Return the (X, Y) coordinate for the center point of the cell that contains the specified text.  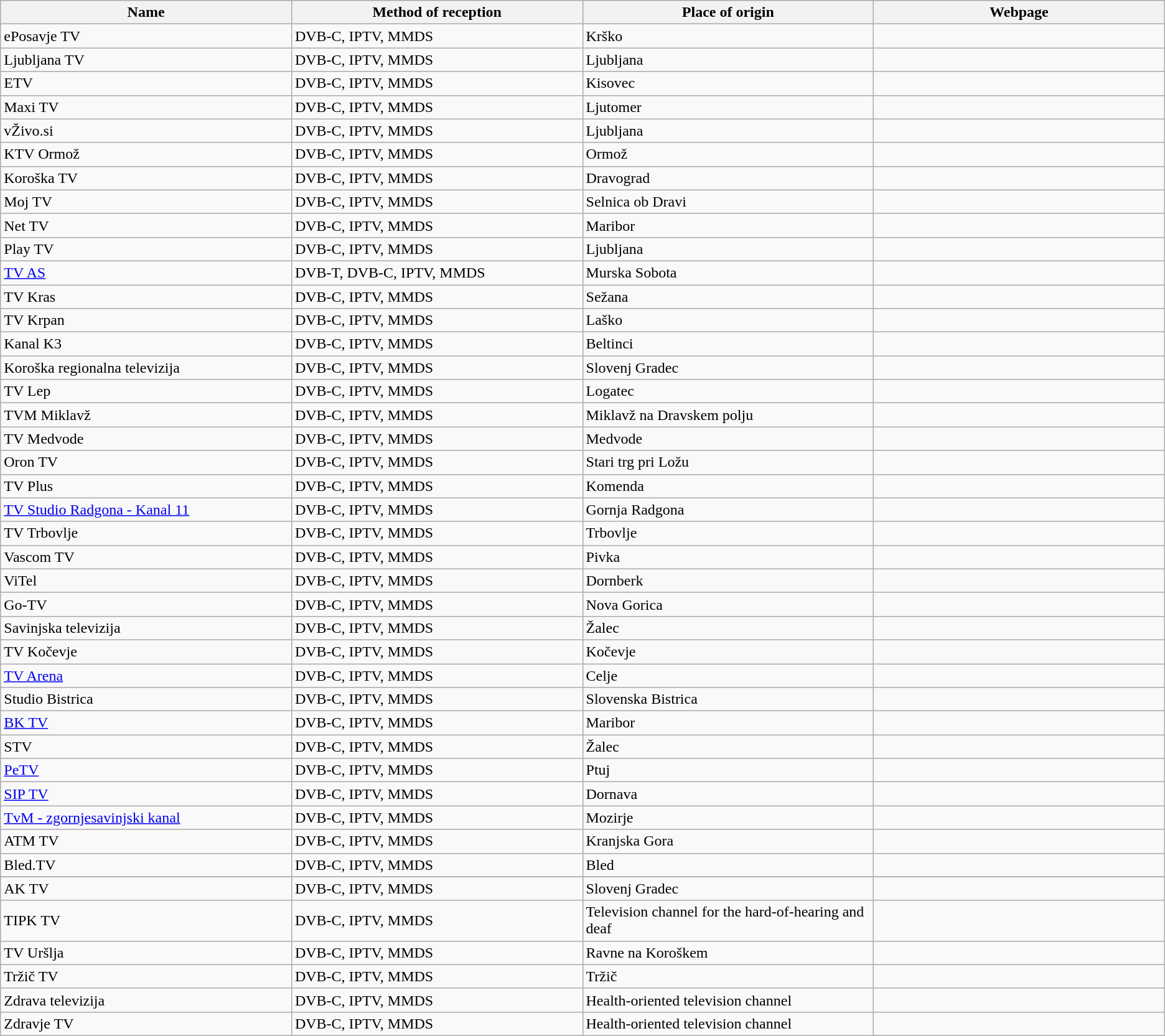
Dravograd (728, 178)
Laško (728, 320)
Medvode (728, 439)
KTV Ormož (146, 154)
TV Lep (146, 391)
TV Krpan (146, 320)
Komenda (728, 486)
Sežana (728, 297)
Beltinci (728, 344)
TV Medvode (146, 439)
TV Kras (146, 297)
Zdravje TV (146, 1024)
TVM Miklavž (146, 415)
Go-TV (146, 604)
Kranjska Gora (728, 841)
Oron TV (146, 462)
TV Arena (146, 675)
ViTel (146, 581)
Place of origin (728, 12)
Logatec (728, 391)
Bled.TV (146, 865)
DVB-T, DVB-C, IPTV, MMDS (437, 273)
Koroška TV (146, 178)
Dornberk (728, 581)
BK TV (146, 723)
Maxi TV (146, 107)
TV Trbovlje (146, 533)
ePosavje TV (146, 36)
Gornja Radgona (728, 510)
Television channel for the hard-of-hearing and deaf (728, 921)
Selnica ob Dravi (728, 202)
Krško (728, 36)
Kanal K3 (146, 344)
SIP TV (146, 794)
Webpage (1019, 12)
Dornava (728, 794)
Ravne na Koroškem (728, 953)
ETV (146, 83)
Nova Gorica (728, 604)
Pivka (728, 557)
TV Kočevje (146, 651)
Tržič TV (146, 976)
Moj TV (146, 202)
Kočevje (728, 651)
Play TV (146, 249)
TV Studio Radgona - Kanal 11 (146, 510)
Vascom TV (146, 557)
Ljutomer (728, 107)
Miklavž na Dravskem polju (728, 415)
Savinjska televizija (146, 628)
Tržič (728, 976)
Koroška regionalna televizija (146, 368)
Studio Bistrica (146, 699)
TV AS (146, 273)
STV (146, 747)
Slovenska Bistrica (728, 699)
Murska Sobota (728, 273)
Trbovlje (728, 533)
Kisovec (728, 83)
Net TV (146, 225)
TvM - zgornjesavinjski kanal (146, 818)
Ljubljana TV (146, 60)
AK TV (146, 889)
Zdrava televizija (146, 1000)
TV Plus (146, 486)
Celje (728, 675)
vŽivo.si (146, 131)
Mozirje (728, 818)
PeTV (146, 770)
Method of reception (437, 12)
Ormož (728, 154)
Ptuj (728, 770)
TIPK TV (146, 921)
Name (146, 12)
Bled (728, 865)
Stari trg pri Ložu (728, 462)
TV Uršlja (146, 953)
ATM TV (146, 841)
